From the cell containing the given text, extract its center point as [X, Y] coordinate. 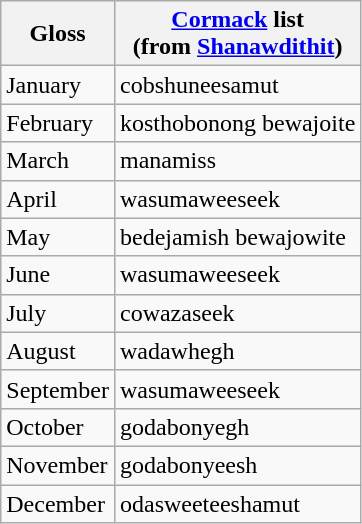
Cormack list (from Shanawdithit) [237, 34]
September [58, 389]
August [58, 351]
December [58, 503]
July [58, 313]
February [58, 123]
Gloss [58, 34]
godabonyeesh [237, 465]
wadawhegh [237, 351]
manamiss [237, 161]
cobshuneesamut [237, 85]
odasweeteeshamut [237, 503]
October [58, 427]
bedejamish bewajowite [237, 237]
March [58, 161]
cowazaseek [237, 313]
April [58, 199]
kosthobonong bewajoite [237, 123]
November [58, 465]
godabonyegh [237, 427]
June [58, 275]
January [58, 85]
May [58, 237]
